Identify which cell holds the provided text, then report its [x, y] central coordinate. 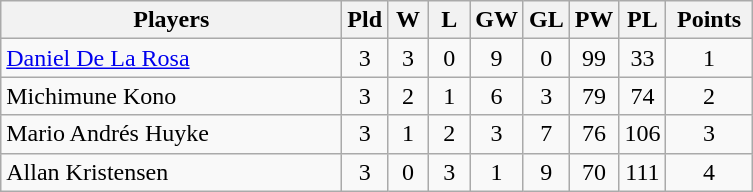
79 [594, 96]
Michimune Kono [172, 96]
PW [594, 20]
GL [546, 20]
PL [642, 20]
7 [546, 134]
6 [497, 96]
Allan Kristensen [172, 172]
106 [642, 134]
99 [594, 58]
Players [172, 20]
74 [642, 96]
Daniel De La Rosa [172, 58]
4 [709, 172]
GW [497, 20]
70 [594, 172]
L [450, 20]
111 [642, 172]
33 [642, 58]
Points [709, 20]
Pld [365, 20]
76 [594, 134]
Mario Andrés Huyke [172, 134]
W [408, 20]
